Return the [X, Y] coordinate for the center point of the cell that contains the specified text.  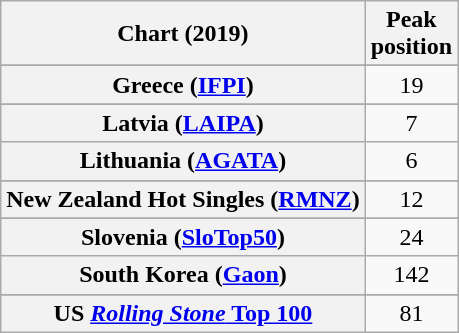
New Zealand Hot Singles (RMNZ) [183, 199]
Chart (2019) [183, 34]
142 [411, 275]
Latvia (LAIPA) [183, 123]
Greece (IFPI) [183, 85]
Lithuania (AGATA) [183, 161]
12 [411, 199]
7 [411, 123]
Slovenia (SloTop50) [183, 237]
81 [411, 313]
South Korea (Gaon) [183, 275]
Peakposition [411, 34]
US Rolling Stone Top 100 [183, 313]
24 [411, 237]
19 [411, 85]
6 [411, 161]
